Extract the [x, y] coordinate from the center of the cell holding the provided text.  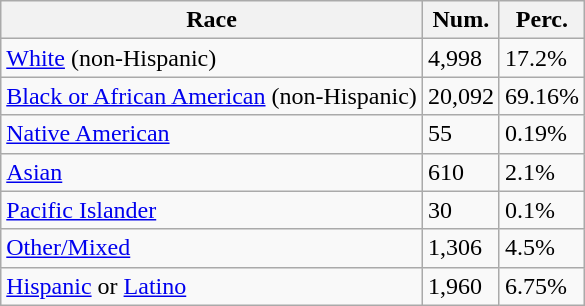
Other/Mixed [212, 248]
69.16% [542, 96]
1,960 [460, 286]
4.5% [542, 248]
Pacific Islander [212, 210]
30 [460, 210]
0.19% [542, 134]
55 [460, 134]
20,092 [460, 96]
610 [460, 172]
Black or African American (non-Hispanic) [212, 96]
Asian [212, 172]
17.2% [542, 58]
6.75% [542, 286]
Native American [212, 134]
Perc. [542, 20]
1,306 [460, 248]
White (non-Hispanic) [212, 58]
4,998 [460, 58]
2.1% [542, 172]
Hispanic or Latino [212, 286]
Num. [460, 20]
Race [212, 20]
0.1% [542, 210]
